Determine the (x, y) coordinate at the center of the cell enclosing the given text.  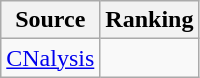
CNalysis (50, 58)
Source (50, 20)
Ranking (150, 20)
